Scan for the cell matching the given text and deliver its (x, y) coordinate at center. 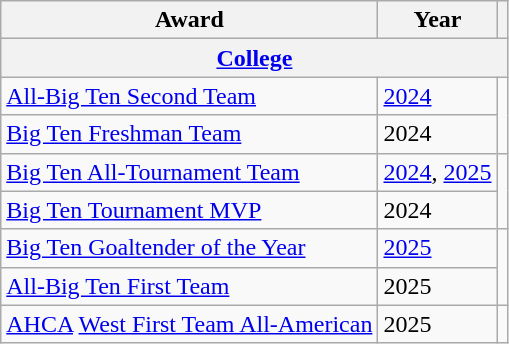
All-Big Ten First Team (190, 286)
Award (190, 20)
AHCA West First Team All-American (190, 324)
Big Ten All-Tournament Team (190, 172)
College (254, 58)
Big Ten Goaltender of the Year (190, 248)
Big Ten Freshman Team (190, 134)
Year (438, 20)
All-Big Ten Second Team (190, 96)
2024, 2025 (438, 172)
Big Ten Tournament MVP (190, 210)
